Capture the cell that displays the provided text and extract its [x, y] central coordinate. 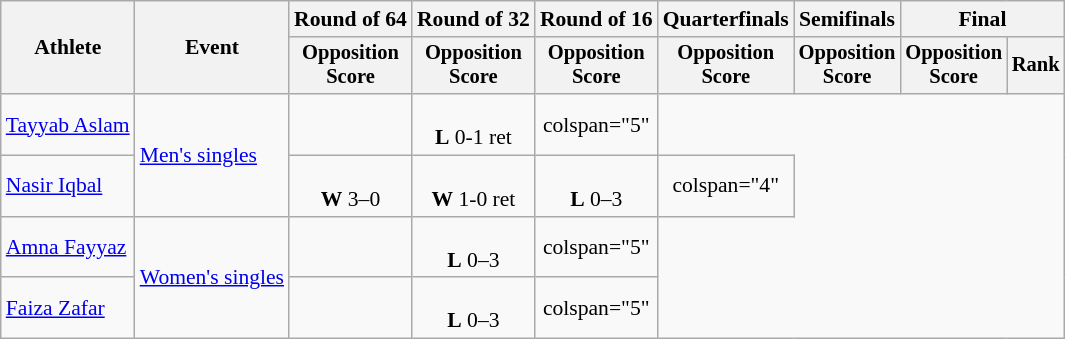
Women's singles [212, 278]
Men's singles [212, 155]
Semifinals [848, 19]
Event [212, 48]
Quarterfinals [726, 19]
L 0-1 ret [474, 124]
Nasir Iqbal [68, 186]
Final [982, 19]
Rank [1036, 66]
Faiza Zafar [68, 308]
Round of 16 [596, 19]
Round of 64 [350, 19]
colspan="4" [726, 186]
W 3–0 [350, 186]
Amna Fayyaz [68, 248]
Tayyab Aslam [68, 124]
Round of 32 [474, 19]
Athlete [68, 48]
W 1-0 ret [474, 186]
